Identify which cell holds the provided text, then report its [X, Y] central coordinate. 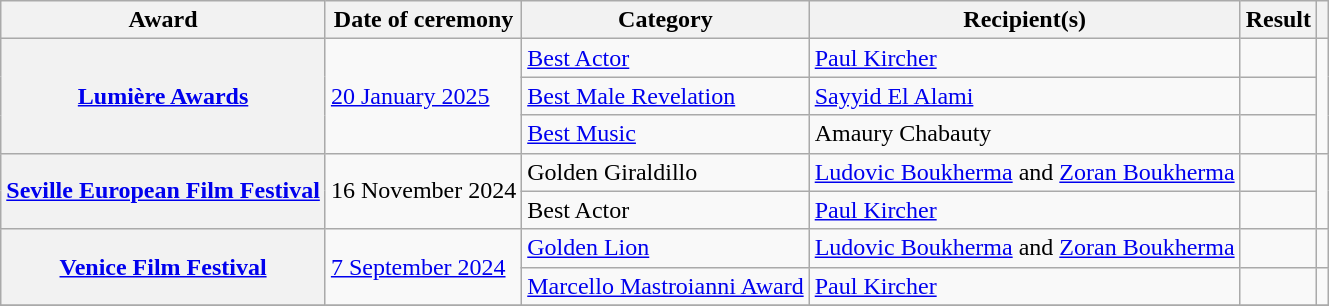
Lumière Awards [164, 96]
Category [666, 20]
Venice Film Festival [164, 267]
Result [1278, 20]
Amaury Chabauty [1024, 134]
Marcello Mastroianni Award [666, 286]
Golden Lion [666, 248]
Recipient(s) [1024, 20]
7 September 2024 [423, 267]
Best Music [666, 134]
Date of ceremony [423, 20]
Award [164, 20]
Sayyid El Alami [1024, 96]
Golden Giraldillo [666, 172]
Seville European Film Festival [164, 191]
20 January 2025 [423, 96]
16 November 2024 [423, 191]
Best Male Revelation [666, 96]
